Pinpoint the cell where the given text exists, returning its [X, Y] midpoint coordinate. 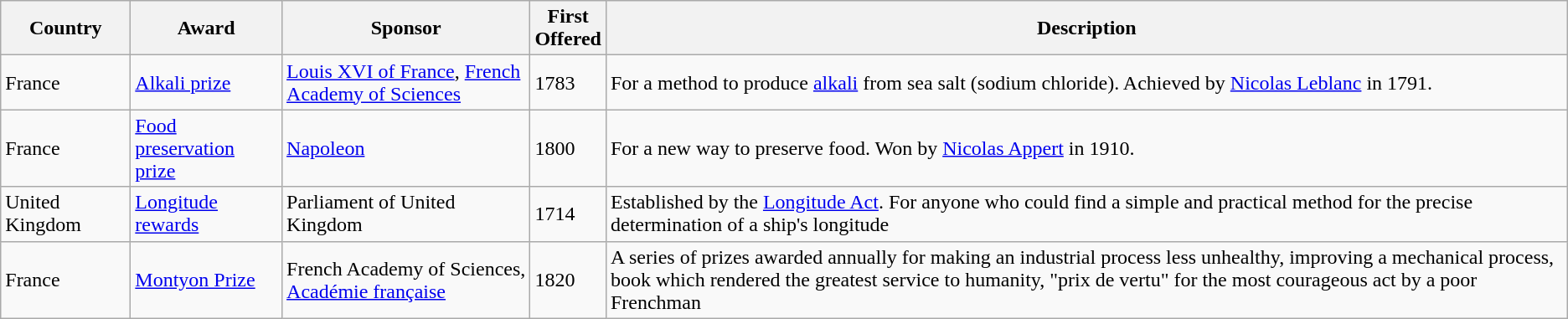
Louis XVI of France, French Academy of Sciences [406, 82]
Country [65, 28]
Description [1086, 28]
1820 [568, 280]
Napoleon [406, 148]
United Kingdom [65, 214]
1783 [568, 82]
1800 [568, 148]
Sponsor [406, 28]
Food preservation prize [206, 148]
1714 [568, 214]
FirstOffered [568, 28]
Award [206, 28]
Parliament of United Kingdom [406, 214]
Alkali prize [206, 82]
French Academy of Sciences, Académie française [406, 280]
Montyon Prize [206, 280]
For a method to produce alkali from sea salt (sodium chloride). Achieved by Nicolas Leblanc in 1791. [1086, 82]
Longitude rewards [206, 214]
Established by the Longitude Act. For anyone who could find a simple and practical method for the precise determination of a ship's longitude [1086, 214]
For a new way to preserve food. Won by Nicolas Appert in 1910. [1086, 148]
